Determine the (x, y) coordinate at the center of the cell enclosing the given text.  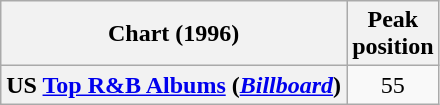
55 (393, 85)
Chart (1996) (174, 34)
US Top R&B Albums (Billboard) (174, 85)
Peak position (393, 34)
